For the text-containing cell, return its midpoint in [x, y] coordinate format. 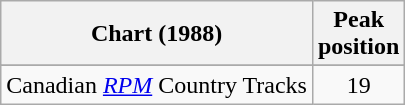
Chart (1988) [157, 34]
Canadian RPM Country Tracks [157, 85]
Peakposition [358, 34]
19 [358, 85]
